Return (x, y) of the center of cell containing provided text 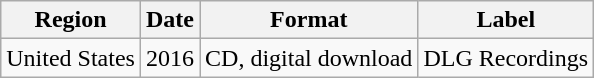
Region (71, 20)
Format (309, 20)
United States (71, 58)
Label (506, 20)
DLG Recordings (506, 58)
2016 (170, 58)
Date (170, 20)
CD, digital download (309, 58)
